Identify which cell holds the provided text, then report its [X, Y] central coordinate. 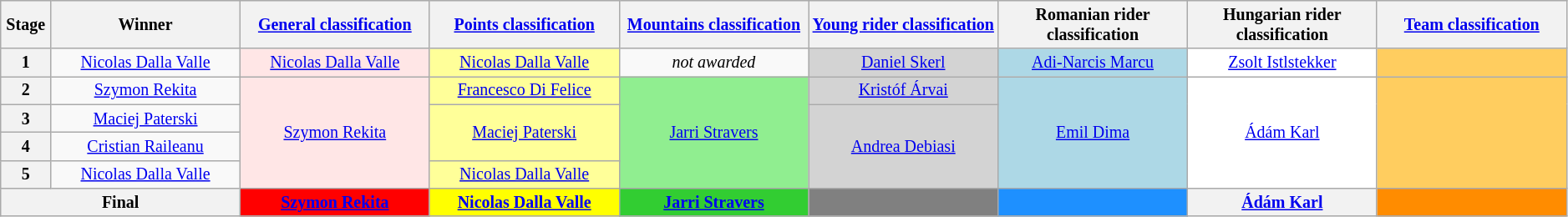
Daniel Skerl [904, 63]
Romanian rider classification [1093, 25]
Young rider classification [904, 25]
Hungarian rider classification [1281, 25]
Winner [145, 25]
Andrea Debiasi [904, 146]
Adi-Narcis Marcu [1093, 63]
1 [26, 63]
Cristian Raileanu [145, 147]
4 [26, 147]
Points classification [525, 25]
3 [26, 119]
Zsolt Istlstekker [1281, 63]
2 [26, 90]
not awarded [713, 63]
Stage [26, 25]
Mountains classification [713, 25]
Kristóf Árvai [904, 90]
5 [26, 174]
Final [120, 202]
Team classification [1472, 25]
Francesco Di Felice [525, 90]
General classification [334, 25]
Emil Dima [1093, 133]
